Output the [x, y] coordinate of the center of the cell containing the given text.  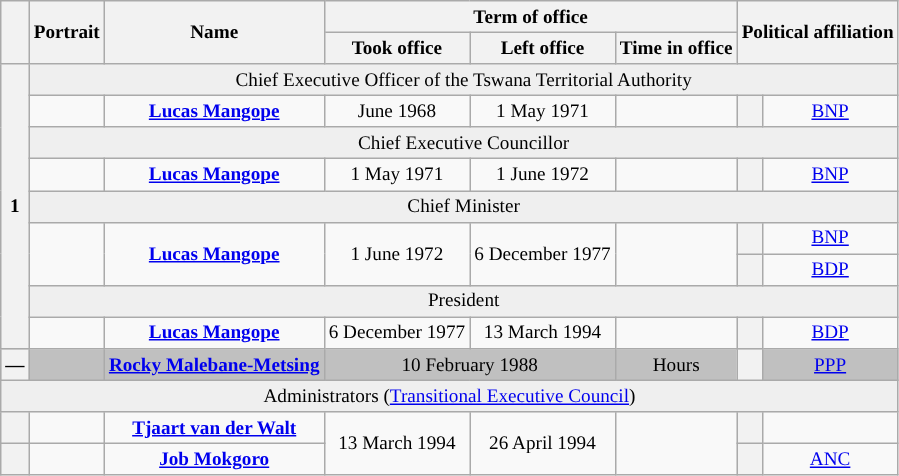
Name [214, 32]
1 [15, 206]
Left office [543, 48]
Chief Minister [464, 206]
PPP [830, 365]
June 1968 [397, 111]
Tjaart van der Walt [214, 428]
Hours [676, 365]
Rocky Malebane-Metsing [214, 365]
Took office [397, 48]
Portrait [66, 32]
Job Mokgoro [214, 460]
26 April 1994 [543, 444]
Chief Executive Councillor [464, 143]
10 February 1988 [470, 365]
Time in office [676, 48]
Political affiliation [818, 32]
Chief Executive Officer of the Tswana Territorial Authority [464, 80]
Administrators (Transitional Executive Council) [450, 396]
Term of office [530, 17]
President [464, 301]
— [15, 365]
ANC [830, 460]
